Locate the cell with the specified text and output its [X, Y] center coordinate. 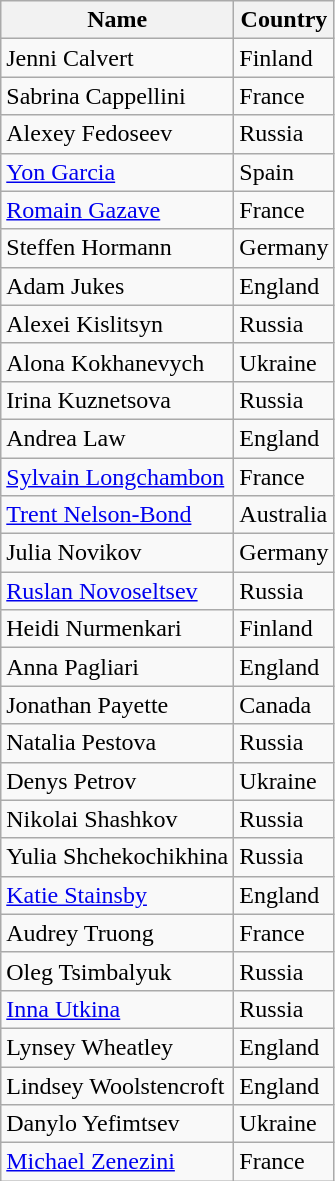
Anna Pagliari [118, 667]
Denys Petrov [118, 781]
Inna Utkina [118, 1009]
Trent Nelson-Bond [118, 515]
Alexei Kislitsyn [118, 324]
Jenni Calvert [118, 58]
Sabrina Cappellini [118, 96]
Alexey Fedoseev [118, 134]
Jonathan Payette [118, 705]
Audrey Truong [118, 933]
Adam Jukes [118, 286]
Irina Kuznetsova [118, 400]
Australia [284, 515]
Heidi Nurmenkari [118, 629]
Katie Stainsby [118, 895]
Julia Novikov [118, 553]
Yon Garcia [118, 172]
Spain [284, 172]
Alona Kokhanevych [118, 362]
Yulia Shchekochikhina [118, 857]
Ruslan Novoseltsev [118, 591]
Country [284, 20]
Name [118, 20]
Andrea Law [118, 438]
Nikolai Shashkov [118, 819]
Lynsey Wheatley [118, 1047]
Romain Gazave [118, 210]
Canada [284, 705]
Steffen Hormann [118, 248]
Oleg Tsimbalyuk [118, 971]
Sylvain Longchambon [118, 477]
Lindsey Woolstencroft [118, 1085]
Natalia Pestova [118, 743]
Danylo Yefimtsev [118, 1124]
Michael Zenezini [118, 1162]
